Identify which cell holds the provided text, then report its (X, Y) central coordinate. 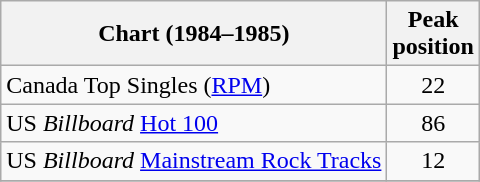
Canada Top Singles (RPM) (194, 85)
Peakposition (433, 34)
Chart (1984–1985) (194, 34)
US Billboard Hot 100 (194, 123)
22 (433, 85)
12 (433, 161)
US Billboard Mainstream Rock Tracks (194, 161)
86 (433, 123)
